Search for the cell housing the specified text and yield its (x, y) center coordinate. 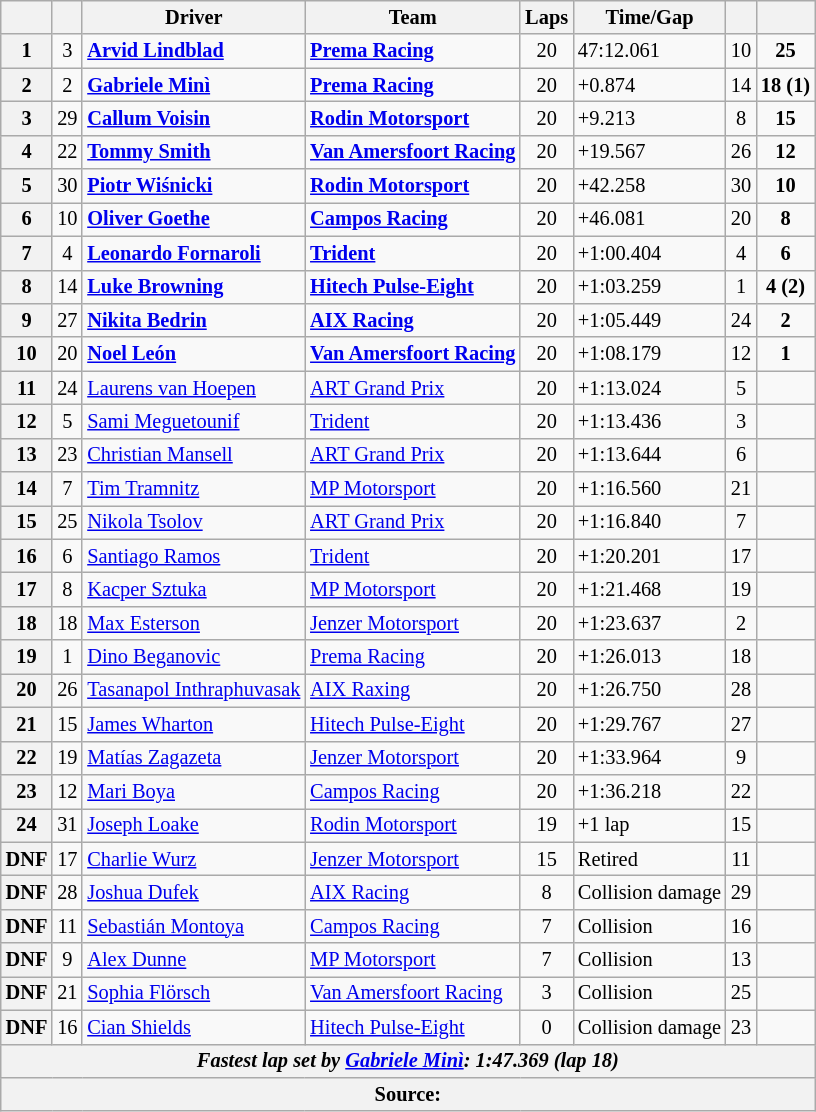
+42.258 (650, 186)
Time/Gap (650, 17)
Mari Boya (194, 791)
Sophia Flörsch (194, 993)
0 (546, 1027)
Retired (650, 859)
4 (2) (786, 287)
+19.567 (650, 152)
+1:03.259 (650, 287)
+1:26.750 (650, 690)
+9.213 (650, 118)
Driver (194, 17)
+46.081 (650, 219)
Noel León (194, 354)
Gabriele Minì (194, 85)
James Wharton (194, 724)
Fastest lap set by Gabriele Minì: 1:47.369 (lap 18) (408, 1061)
+1 lap (650, 825)
31 (67, 825)
+1:21.468 (650, 589)
+1:13.644 (650, 455)
+0.874 (650, 85)
+1:16.560 (650, 489)
+1:00.404 (650, 253)
Matías Zagazeta (194, 758)
Arvid Lindblad (194, 51)
Oliver Goethe (194, 219)
Cian Shields (194, 1027)
Tasanapol Inthraphuvasak (194, 690)
Laurens van Hoepen (194, 388)
Piotr Wiśnicki (194, 186)
+1:20.201 (650, 556)
+1:26.013 (650, 657)
Alex Dunne (194, 960)
Santiago Ramos (194, 556)
Team (412, 17)
Sami Meguetounif (194, 421)
18 (1) (786, 85)
Leonardo Fornaroli (194, 253)
Laps (546, 17)
Tim Tramnitz (194, 489)
Joseph Loake (194, 825)
Joshua Dufek (194, 892)
Christian Mansell (194, 455)
Tommy Smith (194, 152)
+1:08.179 (650, 354)
Nikola Tsolov (194, 522)
47:12.061 (650, 51)
Sebastián Montoya (194, 926)
+1:13.436 (650, 421)
Source: (408, 1094)
Dino Beganovic (194, 657)
Charlie Wurz (194, 859)
+1:13.024 (650, 388)
Kacper Sztuka (194, 589)
+1:05.449 (650, 320)
+1:23.637 (650, 623)
+1:16.840 (650, 522)
+1:33.964 (650, 758)
+1:29.767 (650, 724)
Luke Browning (194, 287)
+1:36.218 (650, 791)
Nikita Bedrin (194, 320)
Callum Voisin (194, 118)
AIX Raxing (412, 690)
Max Esterson (194, 623)
